Return (X, Y) of the center of cell containing provided text 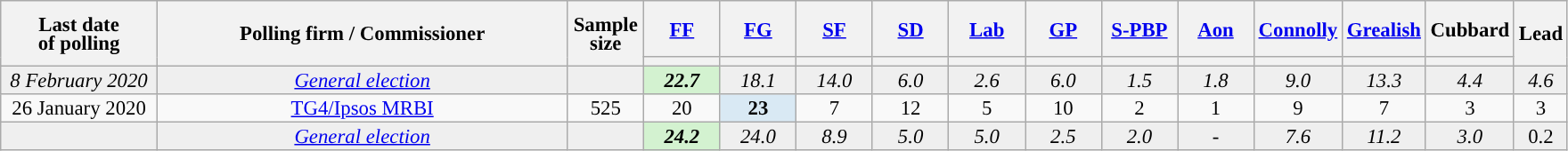
- (1216, 137)
SD (911, 28)
SF (835, 28)
Last dateof polling (79, 34)
24.2 (682, 137)
13.3 (1384, 81)
11.2 (1384, 137)
10 (1063, 108)
24.0 (758, 137)
Lead (1540, 34)
FG (758, 28)
FF (682, 28)
0.2 (1540, 137)
8.9 (835, 137)
GP (1063, 28)
Cubbard (1470, 28)
4.6 (1540, 81)
2 (1139, 108)
S-PBP (1139, 28)
Samplesize (606, 34)
7.6 (1297, 137)
1.5 (1139, 81)
2.6 (987, 81)
Polling firm / Commissioner (362, 34)
525 (606, 108)
Grealish (1384, 28)
Aon (1216, 28)
2.0 (1139, 137)
23 (758, 108)
14.0 (835, 81)
4.4 (1470, 81)
Lab (987, 28)
20 (682, 108)
1 (1216, 108)
18.1 (758, 81)
3.0 (1470, 137)
22.7 (682, 81)
Connolly (1297, 28)
12 (911, 108)
2.5 (1063, 137)
5 (987, 108)
9.0 (1297, 81)
8 February 2020 (79, 81)
26 January 2020 (79, 108)
TG4/Ipsos MRBI (362, 108)
1.8 (1216, 81)
9 (1297, 108)
